Search for the cell housing the specified text and yield its (x, y) center coordinate. 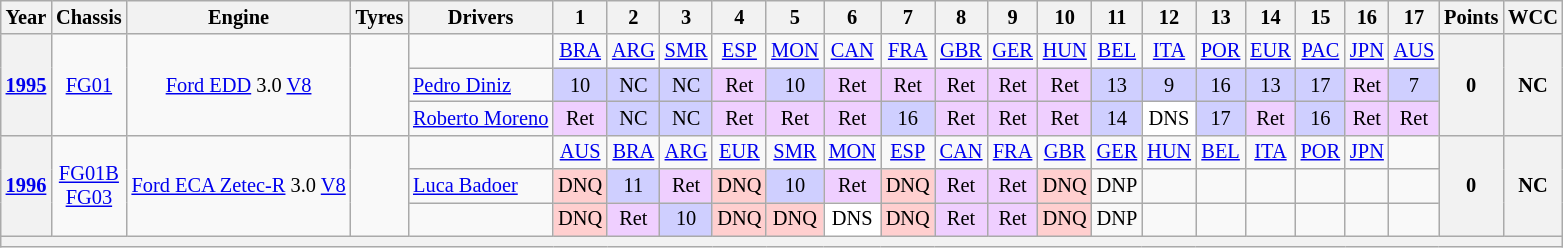
1996 (26, 186)
FG01BFG03 (88, 186)
5 (794, 17)
Roberto Moreno (480, 118)
4 (739, 17)
Tyres (380, 17)
1995 (26, 84)
Ford ECA Zetec-R 3.0 V8 (239, 186)
1 (580, 17)
Drivers (480, 17)
3 (686, 17)
Points (1471, 17)
Year (26, 17)
2 (634, 17)
8 (962, 17)
Pedro Diniz (480, 85)
6 (852, 17)
WCC (1533, 17)
Engine (239, 17)
PAC (1320, 51)
Luca Badoer (480, 186)
15 (1320, 17)
Ford EDD 3.0 V8 (239, 84)
FG01 (88, 84)
12 (1169, 17)
Chassis (88, 17)
